Detect which cell encompasses the target text, then output its [X, Y] center coordinate. 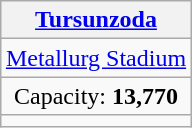
Capacity: 13,770 [96, 96]
Tursunzoda [96, 20]
Metallurg Stadium [96, 58]
